Extract the [X, Y] coordinate from the center of the cell holding the provided text.  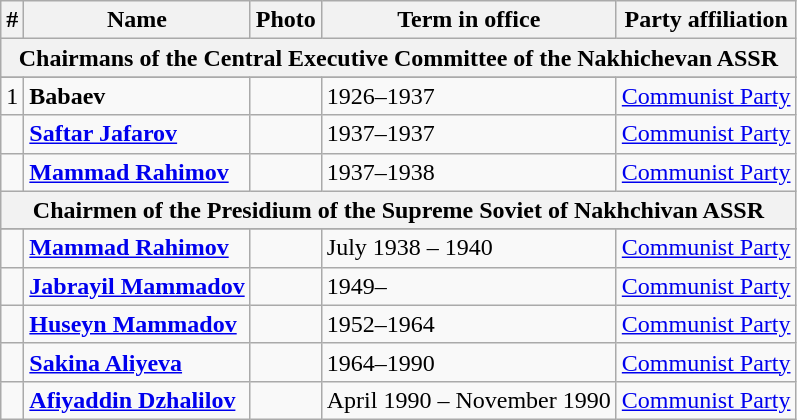
Saftar Jafarov [137, 134]
1964–1990 [468, 362]
1926–1937 [468, 96]
Sakina Aliyeva [137, 362]
# [12, 20]
April 1990 – November 1990 [468, 400]
1937–1937 [468, 134]
Huseyn Mammadov [137, 324]
1949– [468, 286]
Babaev [137, 96]
1952–1964 [468, 324]
Name [137, 20]
July 1938 – 1940 [468, 248]
Term in office [468, 20]
Party affiliation [706, 20]
1937–1938 [468, 172]
Jabrayil Mammadov [137, 286]
Chairmen of the Presidium of the Supreme Soviet of Nakhchivan ASSR [398, 210]
Afiyaddin Dzhalilov [137, 400]
1 [12, 96]
Chairmans of the Central Executive Committee of the Nakhichevan ASSR [398, 58]
Photo [286, 20]
